Detect which cell encompasses the target text, then output its [X, Y] center coordinate. 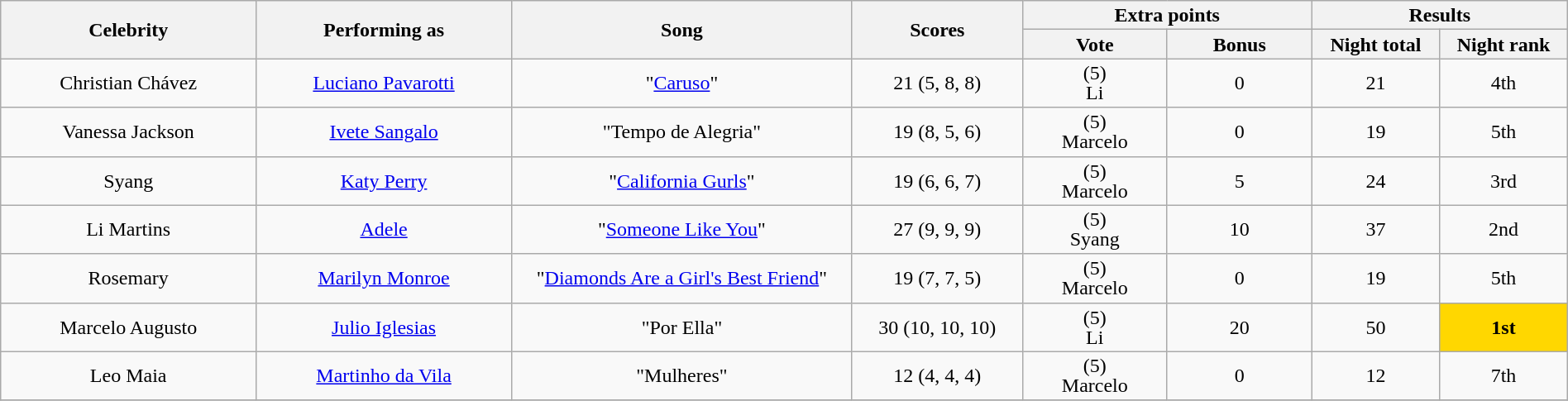
Night total [1375, 45]
Martinho da Vila [384, 375]
"Tempo de Alegria" [682, 132]
27 (9, 9, 9) [937, 230]
Marilyn Monroe [384, 278]
Katy Perry [384, 180]
19 (8, 5, 6) [937, 132]
19 (7, 7, 5) [937, 278]
Rosemary [129, 278]
5 [1239, 180]
Bonus [1239, 45]
"California Gurls" [682, 180]
Ivete Sangalo [384, 132]
"Caruso" [682, 83]
Celebrity [129, 30]
Scores [937, 30]
Night rank [1503, 45]
20 [1239, 327]
24 [1375, 180]
10 [1239, 230]
2nd [1503, 230]
(5)Syang [1095, 230]
Luciano Pavarotti [384, 83]
Performing as [384, 30]
Syang [129, 180]
30 (10, 10, 10) [937, 327]
21 (5, 8, 8) [937, 83]
3rd [1503, 180]
50 [1375, 327]
Vanessa Jackson [129, 132]
Song [682, 30]
Results [1439, 15]
Li Martins [129, 230]
"Por Ella" [682, 327]
Leo Maia [129, 375]
"Mulheres" [682, 375]
Marcelo Augusto [129, 327]
12 [1375, 375]
Adele [384, 230]
Extra points [1167, 15]
21 [1375, 83]
19 (6, 6, 7) [937, 180]
"Someone Like You" [682, 230]
4th [1503, 83]
"Diamonds Are a Girl's Best Friend" [682, 278]
12 (4, 4, 4) [937, 375]
Vote [1095, 45]
Julio Iglesias [384, 327]
7th [1503, 375]
37 [1375, 230]
Christian Chávez [129, 83]
1st [1503, 327]
